Pinpoint the cell where the given text exists, returning its (x, y) midpoint coordinate. 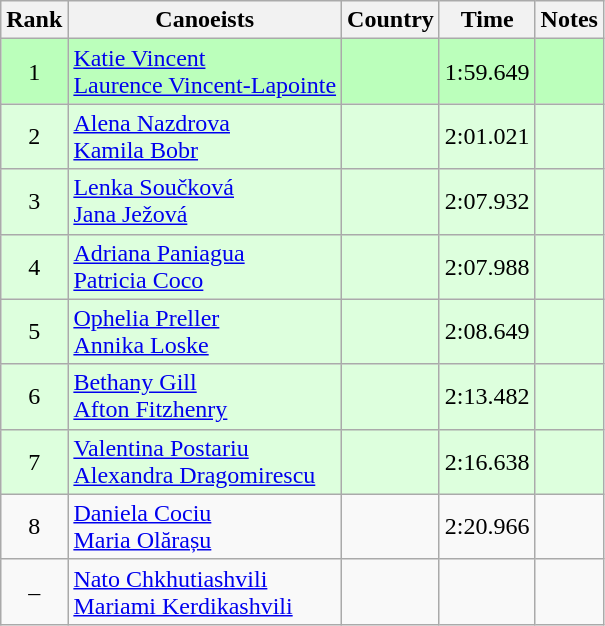
Daniela CociuMaria Olărașu (205, 526)
Canoeists (205, 20)
2:07.988 (487, 266)
2 (34, 136)
2:08.649 (487, 332)
Notes (569, 20)
Adriana PaniaguaPatricia Coco (205, 266)
Lenka SoučkováJana Ježová (205, 202)
4 (34, 266)
3 (34, 202)
1 (34, 72)
2:16.638 (487, 462)
6 (34, 396)
2:20.966 (487, 526)
7 (34, 462)
Rank (34, 20)
Country (391, 20)
Valentina PostariuAlexandra Dragomirescu (205, 462)
2:01.021 (487, 136)
Alena NazdrovaKamila Bobr (205, 136)
Katie VincentLaurence Vincent-Lapointe (205, 72)
– (34, 592)
5 (34, 332)
Nato ChkhutiashviliMariami Kerdikashvili (205, 592)
2:13.482 (487, 396)
2:07.932 (487, 202)
Ophelia PrellerAnnika Loske (205, 332)
1:59.649 (487, 72)
8 (34, 526)
Bethany GillAfton Fitzhenry (205, 396)
Time (487, 20)
